Identify which cell holds the provided text, then report its (X, Y) central coordinate. 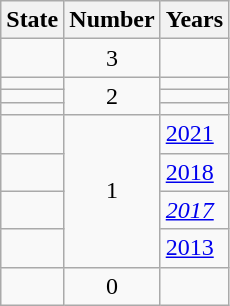
2018 (194, 172)
3 (112, 58)
2 (112, 96)
2017 (194, 210)
State (32, 20)
2021 (194, 134)
2013 (194, 248)
Years (194, 20)
1 (112, 191)
Number (112, 20)
0 (112, 286)
